For the text-containing cell, return its midpoint in (x, y) coordinate format. 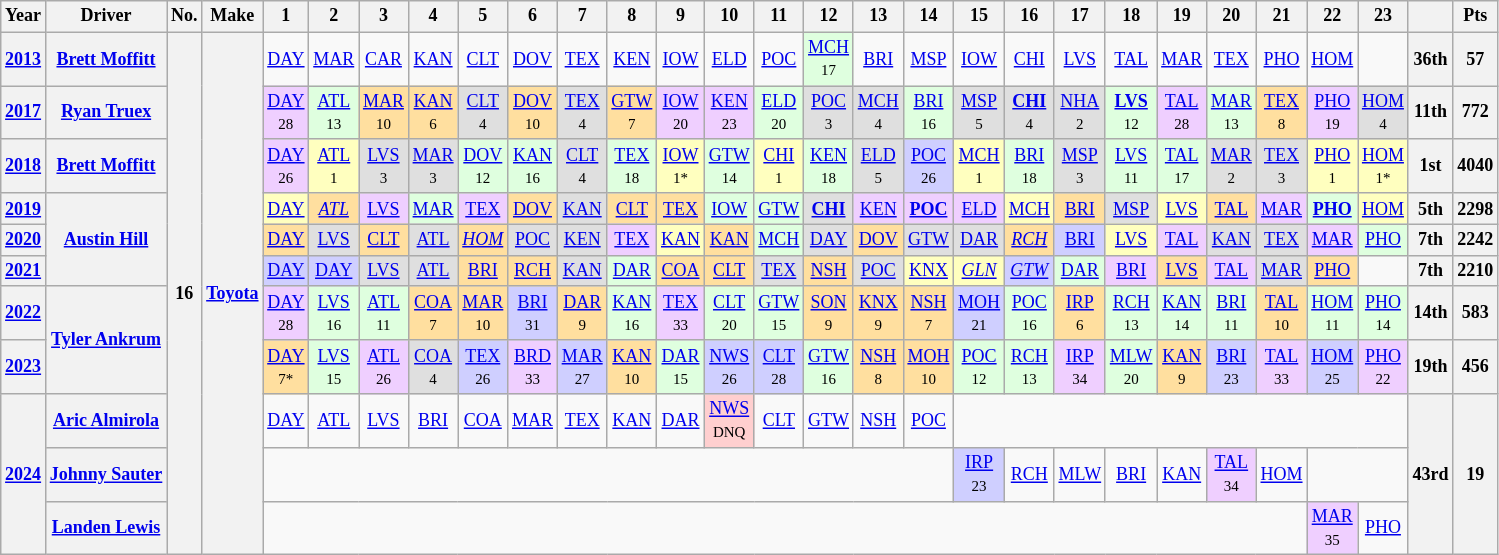
8 (632, 16)
Tyler Ankrum (106, 340)
POC26 (928, 166)
20 (1231, 16)
CAR (384, 59)
IOW20 (681, 113)
2018 (24, 166)
MCH17 (829, 59)
17 (1080, 16)
LVS3 (384, 166)
13 (878, 16)
14 (928, 16)
4 (433, 16)
Make (232, 16)
MLW20 (1130, 367)
MAR2 (1231, 166)
CLT20 (729, 313)
CHI4 (1029, 113)
TAL10 (1282, 313)
2021 (24, 270)
DAR15 (681, 367)
2023 (24, 367)
IRP34 (1080, 367)
14th (1430, 313)
2013 (24, 59)
15 (980, 16)
22 (1332, 16)
CHI1 (779, 166)
TEX33 (681, 313)
23 (1384, 16)
KAN14 (1182, 313)
7 (582, 16)
LVS12 (1130, 113)
PHO19 (1332, 113)
DAY7* (286, 367)
11th (1430, 113)
KEN18 (829, 166)
ATL26 (384, 367)
TAL33 (1282, 367)
ELD5 (878, 166)
DAY26 (286, 166)
36th (1430, 59)
2210 (1476, 270)
No. (184, 16)
MSP3 (1080, 166)
DAR9 (582, 313)
5 (483, 16)
LVS11 (1130, 166)
KNX (928, 270)
KNX9 (878, 313)
KAN10 (632, 367)
11 (779, 16)
TAL28 (1182, 113)
3 (384, 16)
772 (1476, 113)
COA4 (433, 367)
CLT28 (779, 367)
2024 (24, 474)
BRD33 (533, 367)
POC12 (980, 367)
KAN6 (433, 113)
TEX26 (483, 367)
1 (286, 16)
MCH4 (878, 113)
Austin Hill (106, 240)
MAR35 (1332, 528)
2022 (24, 313)
PHO14 (1384, 313)
IRP23 (980, 474)
2020 (24, 240)
TEX18 (632, 166)
HOM1* (1384, 166)
2 (334, 16)
TEX4 (582, 113)
TEX3 (1282, 166)
HOM11 (1332, 313)
TEX8 (1282, 113)
4040 (1476, 166)
GTW7 (632, 113)
LVS16 (334, 313)
BRI23 (1231, 367)
KAN9 (1182, 367)
Toyota (232, 294)
MLW (1080, 474)
BRI18 (1029, 166)
Landen Lewis (106, 528)
Year (24, 16)
BRI31 (533, 313)
TAL17 (1182, 166)
NWSDNQ (729, 421)
MAR13 (1231, 113)
ATL13 (334, 113)
21 (1282, 16)
MCH1 (980, 166)
MAR3 (433, 166)
POC16 (1029, 313)
5th (1430, 208)
2242 (1476, 240)
GTW16 (829, 367)
MSP5 (980, 113)
ELD20 (779, 113)
NHA2 (1080, 113)
COA7 (433, 313)
1st (1430, 166)
MOH21 (980, 313)
GLN (980, 270)
456 (1476, 367)
ATL1 (334, 166)
IOW1* (681, 166)
Ryan Truex (106, 113)
Pts (1476, 16)
583 (1476, 313)
NWS26 (729, 367)
MAR27 (582, 367)
ATL11 (384, 313)
12 (829, 16)
9 (681, 16)
PHO1 (1332, 166)
2298 (1476, 208)
DOV12 (483, 166)
6 (533, 16)
43rd (1430, 474)
HOM25 (1332, 367)
SON9 (829, 313)
Aric Almirola (106, 421)
2019 (24, 208)
DOV10 (533, 113)
BRI11 (1231, 313)
GTW14 (729, 166)
NSH7 (928, 313)
LVS15 (334, 367)
Driver (106, 16)
MOH10 (928, 367)
19th (1430, 367)
57 (1476, 59)
POC3 (829, 113)
PHO22 (1384, 367)
NSH8 (878, 367)
IRP6 (1080, 313)
Johnny Sauter (106, 474)
2017 (24, 113)
18 (1130, 16)
BRI16 (928, 113)
GTW15 (779, 313)
10 (729, 16)
HOM4 (1384, 113)
KEN23 (729, 113)
TAL34 (1231, 474)
